Output the [X, Y] coordinate of the center of the cell containing the given text.  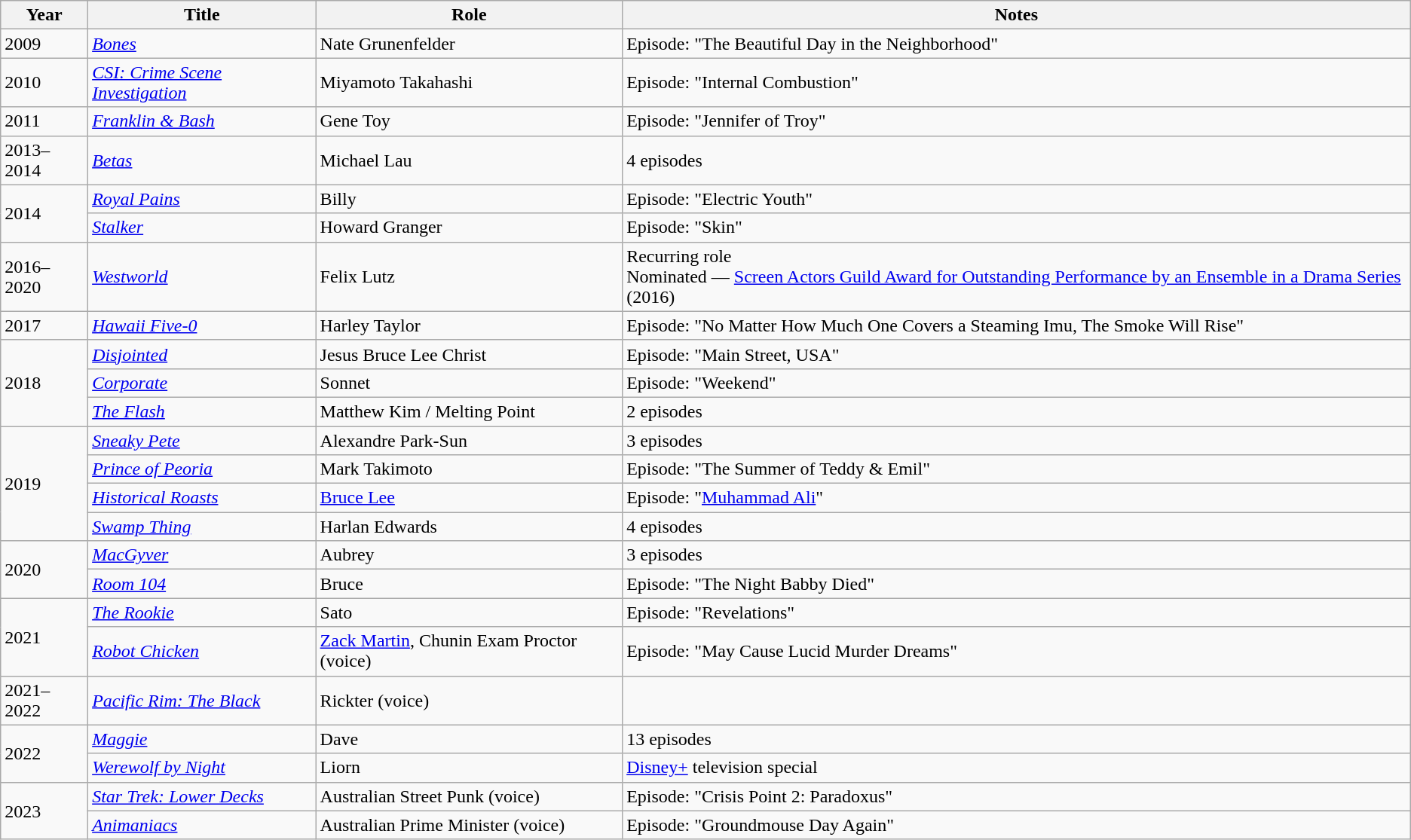
Dave [469, 739]
Disney+ television special [1017, 768]
2013–2014 [44, 160]
Animaniacs [202, 825]
Rickter (voice) [469, 701]
Australian Prime Minister (voice) [469, 825]
Australian Street Punk (voice) [469, 796]
Maggie [202, 739]
MacGyver [202, 555]
Matthew Kim / Melting Point [469, 411]
Betas [202, 160]
Episode: "May Cause Lucid Murder Dreams" [1017, 651]
Episode: "Crisis Point 2: Paradoxus" [1017, 796]
2022 [44, 753]
CSI: Crime Scene Investigation [202, 83]
2010 [44, 83]
2014 [44, 213]
Recurring roleNominated — Screen Actors Guild Award for Outstanding Performance by an Ensemble in a Drama Series (2016) [1017, 276]
The Rookie [202, 612]
2021–2022 [44, 701]
2018 [44, 383]
Michael Lau [469, 160]
Episode: "Electric Youth" [1017, 199]
Gene Toy [469, 121]
Jesus Bruce Lee Christ [469, 354]
Mark Takimoto [469, 469]
Star Trek: Lower Decks [202, 796]
Howard Granger [469, 228]
Episode: "Main Street, USA" [1017, 354]
Episode: "The Summer of Teddy & Emil" [1017, 469]
Episode: "Weekend" [1017, 383]
Episode: "Skin" [1017, 228]
Corporate [202, 383]
2 episodes [1017, 411]
Zack Martin, Chunin Exam Proctor (voice) [469, 651]
Nate Grunenfelder [469, 44]
Episode: "Groundmouse Day Again" [1017, 825]
2021 [44, 637]
Harley Taylor [469, 325]
2011 [44, 121]
Franklin & Bash [202, 121]
Pacific Rim: The Black [202, 701]
Episode: "Internal Combustion" [1017, 83]
Felix Lutz [469, 276]
Hawaii Five-0 [202, 325]
Episode: "No Matter How Much One Covers a Steaming Imu, The Smoke Will Rise" [1017, 325]
Episode: "Revelations" [1017, 612]
Title [202, 15]
Role [469, 15]
Sneaky Pete [202, 441]
Notes [1017, 15]
Episode: "Muhammad Ali" [1017, 498]
Bruce [469, 584]
Werewolf by Night [202, 768]
2019 [44, 484]
Westworld [202, 276]
Disjointed [202, 354]
Billy [469, 199]
2016–2020 [44, 276]
Sato [469, 612]
Bones [202, 44]
Royal Pains [202, 199]
Episode: "Jennifer of Troy" [1017, 121]
Liorn [469, 768]
Stalker [202, 228]
Prince of Peoria [202, 469]
Miyamoto Takahashi [469, 83]
Historical Roasts [202, 498]
2017 [44, 325]
13 episodes [1017, 739]
Episode: "The Beautiful Day in the Neighborhood" [1017, 44]
Bruce Lee [469, 498]
2023 [44, 811]
Harlan Edwards [469, 527]
Room 104 [202, 584]
2009 [44, 44]
2020 [44, 570]
Robot Chicken [202, 651]
Sonnet [469, 383]
Swamp Thing [202, 527]
Episode: "The Night Babby Died" [1017, 584]
Alexandre Park-Sun [469, 441]
Year [44, 15]
Aubrey [469, 555]
The Flash [202, 411]
